Identify which cell holds the provided text, then report its [X, Y] central coordinate. 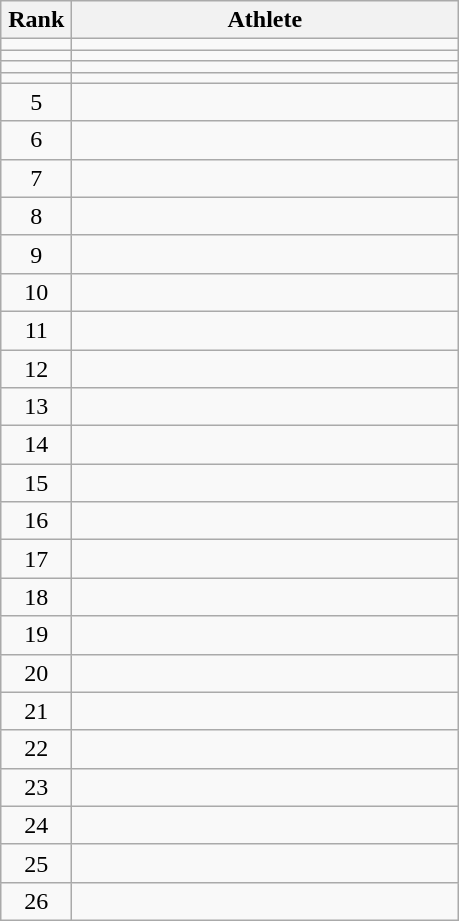
25 [36, 863]
26 [36, 901]
24 [36, 825]
Rank [36, 20]
15 [36, 483]
12 [36, 369]
Athlete [265, 20]
10 [36, 292]
17 [36, 559]
9 [36, 254]
20 [36, 673]
23 [36, 787]
19 [36, 635]
16 [36, 521]
14 [36, 445]
8 [36, 216]
6 [36, 140]
11 [36, 330]
22 [36, 749]
21 [36, 711]
13 [36, 407]
7 [36, 178]
5 [36, 102]
18 [36, 597]
